Capture the cell that displays the provided text and extract its [x, y] central coordinate. 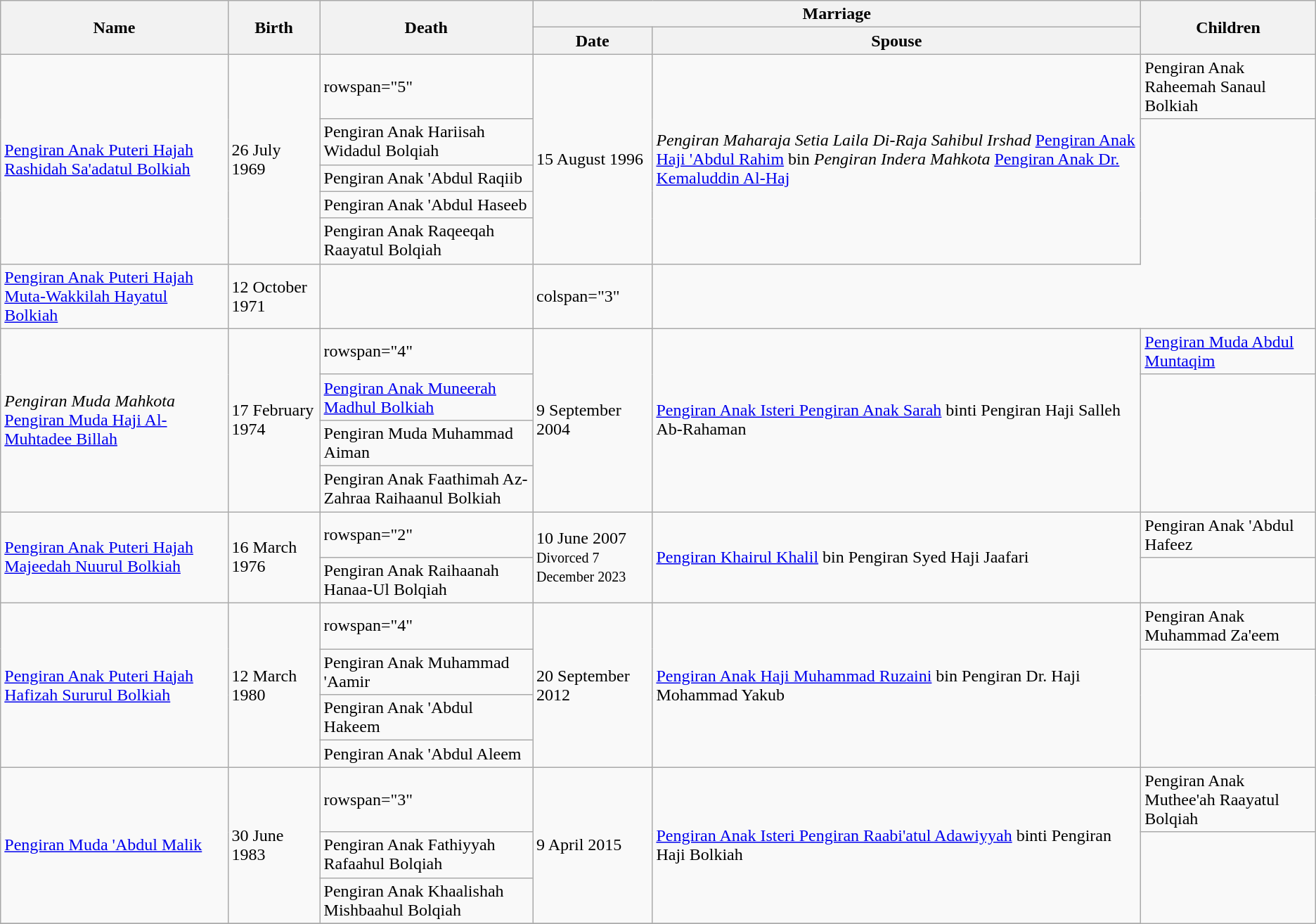
Pengiran Anak 'Abdul Hafeez [1228, 534]
Pengiran Muda 'Abdul Malik [114, 845]
Birth [274, 27]
Pengiran Anak Hariisah Widadul Bolqiah [426, 142]
9 September 2004 [593, 420]
Pengiran Anak Raheemah Sanaul Bolkiah [1228, 86]
Pengiran Anak Fathiyyah Rafaahul Bolqiah [426, 855]
Pengiran Anak Puteri Hajah Muta-Wakkilah Hayatul Bolkiah [114, 296]
Pengiran Anak Faathimah Az-Zahraa Raihaanul Bolkiah [426, 488]
Pengiran Khairul Khalil bin Pengiran Syed Haji Jaafari [897, 558]
rowspan="2" [426, 534]
rowspan="3" [426, 800]
Pengiran Muda Abdul Muntaqim [1228, 352]
Pengiran Anak Raqeeqah Raayatul Bolqiah [426, 240]
Name [114, 27]
Spouse [897, 41]
Pengiran Muda Muhammad Aiman [426, 443]
Date [593, 41]
12 March 1980 [274, 685]
16 March 1976 [274, 558]
Pengiran Anak 'Abdul Raqiib [426, 178]
Pengiran Anak Muneerah Madhul Bolkiah [426, 397]
20 September 2012 [593, 685]
17 February 1974 [274, 420]
Pengiran Anak Muhammad Za'eem [1228, 626]
9 April 2015 [593, 845]
15 August 1996 [593, 159]
10 June 2007Divorced 7 December 2023 [593, 558]
Pengiran Anak Puteri Hajah Rashidah Sa'adatul Bolkiah [114, 159]
Pengiran Anak 'Abdul Aleem [426, 754]
rowspan="5" [426, 86]
Marriage [837, 14]
Pengiran Anak Puteri Hajah Hafizah Sururul Bolkiah [114, 685]
26 July 1969 [274, 159]
Pengiran Anak Haji Muhammad Ruzaini bin Pengiran Dr. Haji Mohammad Yakub [897, 685]
30 June 1983 [274, 845]
Death [426, 27]
12 October 1971 [274, 296]
Pengiran Anak Isteri Pengiran Raabi'atul Adawiyyah binti Pengiran Haji Bolkiah [897, 845]
Pengiran Anak Muhammad 'Aamir [426, 672]
Pengiran Anak 'Abdul Haseeb [426, 205]
Pengiran Anak Isteri Pengiran Anak Sarah binti Pengiran Haji Salleh Ab-Rahaman [897, 420]
Pengiran Muda Mahkota Pengiran Muda Haji Al-Muhtadee Billah [114, 420]
Pengiran Anak Raihaanah Hanaa-Ul Bolqiah [426, 581]
Pengiran Anak Puteri Hajah Majeedah Nuurul Bolkiah [114, 558]
Pengiran Anak 'Abdul Hakeem [426, 717]
Pengiran Maharaja Setia Laila Di-Raja Sahibul Irshad Pengiran Anak Haji 'Abdul Rahim bin Pengiran Indera Mahkota Pengiran Anak Dr. Kemaluddin Al-Haj [897, 159]
colspan="3" [593, 296]
Pengiran Anak Khaalishah Mishbaahul Bolqiah [426, 900]
Pengiran Anak Muthee'ah Raayatul Bolqiah [1228, 800]
Children [1228, 27]
